Output the (x, y) coordinate of the center of the cell containing the given text.  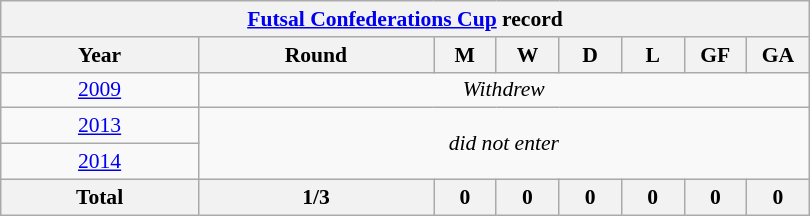
GA (778, 55)
L (652, 55)
Futsal Confederations Cup record (405, 19)
Year (100, 55)
W (528, 55)
Round (316, 55)
GF (716, 55)
2014 (100, 162)
2009 (100, 90)
M (466, 55)
did not enter (504, 144)
Total (100, 197)
D (590, 55)
1/3 (316, 197)
Withdrew (504, 90)
2013 (100, 126)
